Find where the given text appears and provide that cell's center as [X, Y] coordinate. 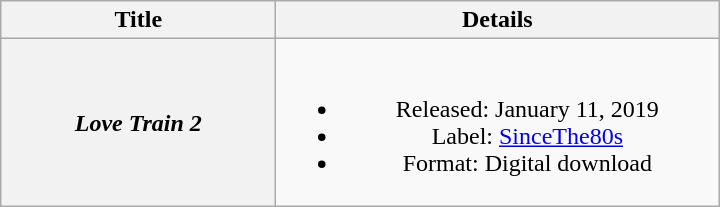
Details [498, 20]
Love Train 2 [138, 122]
Released: January 11, 2019Label: SinceThe80sFormat: Digital download [498, 122]
Title [138, 20]
